From the cell containing the given text, extract its center point as (X, Y) coordinate. 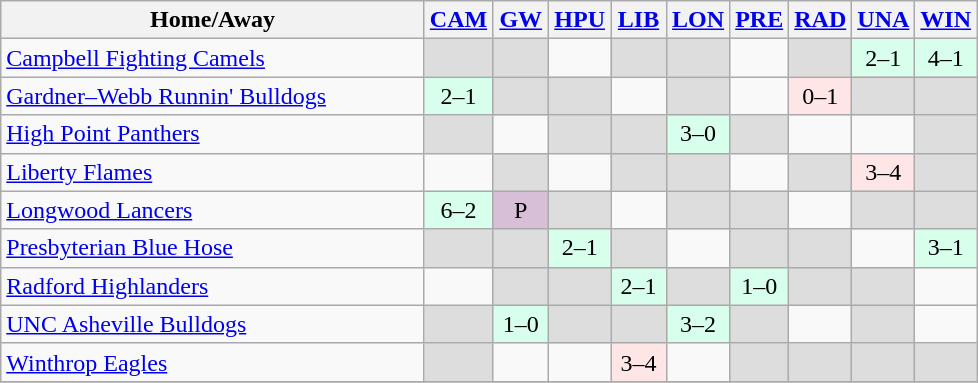
Radford Highlanders (213, 286)
3–0 (698, 134)
4–1 (946, 58)
3–1 (946, 248)
Gardner–Webb Runnin' Bulldogs (213, 96)
6–2 (458, 210)
LON (698, 20)
GW (521, 20)
CAM (458, 20)
Home/Away (213, 20)
P (521, 210)
0–1 (820, 96)
WIN (946, 20)
PRE (760, 20)
Longwood Lancers (213, 210)
High Point Panthers (213, 134)
HPU (580, 20)
UNA (884, 20)
Winthrop Eagles (213, 362)
3–2 (698, 324)
Liberty Flames (213, 172)
UNC Asheville Bulldogs (213, 324)
RAD (820, 20)
Presbyterian Blue Hose (213, 248)
Campbell Fighting Camels (213, 58)
LIB (638, 20)
